Capture the cell that displays the provided text and extract its (X, Y) central coordinate. 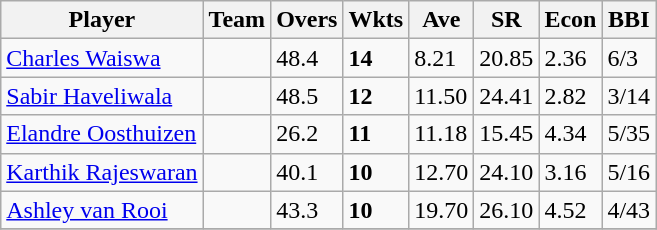
Ashley van Rooi (102, 210)
5/35 (629, 134)
48.4 (307, 58)
26.2 (307, 134)
2.82 (570, 96)
11.50 (442, 96)
4/43 (629, 210)
Player (102, 20)
12.70 (442, 172)
BBI (629, 20)
2.36 (570, 58)
3/14 (629, 96)
Sabir Haveliwala (102, 96)
Charles Waiswa (102, 58)
8.21 (442, 58)
Team (237, 20)
4.52 (570, 210)
26.10 (506, 210)
24.10 (506, 172)
24.41 (506, 96)
15.45 (506, 134)
11 (376, 134)
20.85 (506, 58)
6/3 (629, 58)
Elandre Oosthuizen (102, 134)
19.70 (442, 210)
14 (376, 58)
SR (506, 20)
11.18 (442, 134)
4.34 (570, 134)
3.16 (570, 172)
Ave (442, 20)
43.3 (307, 210)
Karthik Rajeswaran (102, 172)
40.1 (307, 172)
Wkts (376, 20)
Overs (307, 20)
5/16 (629, 172)
Econ (570, 20)
48.5 (307, 96)
12 (376, 96)
